Output the (X, Y) coordinate of the center of the cell containing the given text.  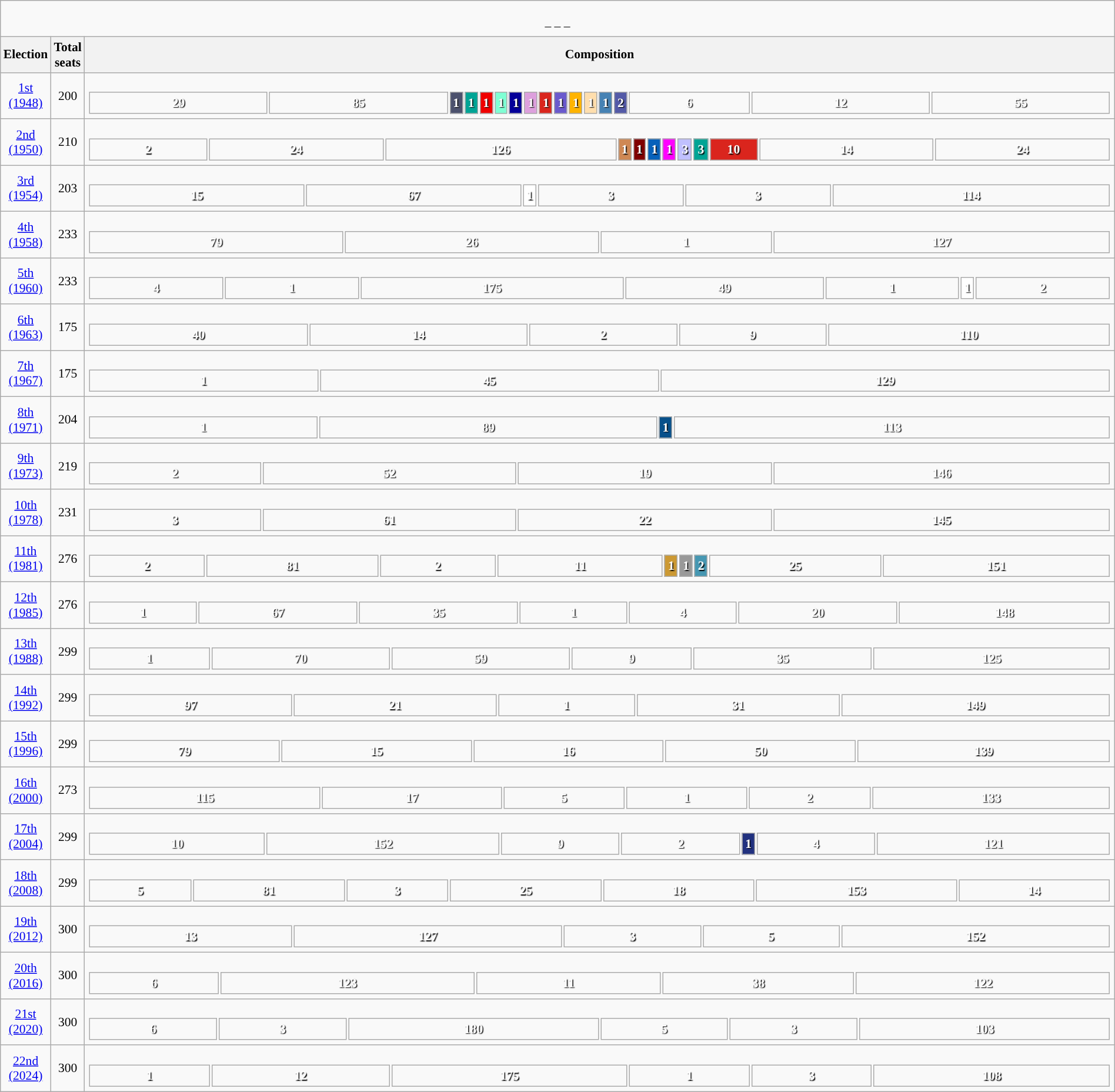
115 (205, 797)
29 85 1 1 1 1 1 1 1 1 1 1 1 2 6 12 55 (600, 95)
123 (348, 983)
126 (501, 149)
7th(1967) (26, 374)
19 (645, 474)
89 (488, 427)
19th(2012) (26, 929)
21 (395, 706)
31 (739, 706)
61 (389, 520)
8th(1971) (26, 420)
85 (359, 103)
203 (67, 188)
108 (992, 1076)
15th(1996) (26, 744)
45 (489, 381)
200 (67, 95)
121 (993, 844)
17th(2004) (26, 836)
12th(1985) (26, 606)
148 (1004, 613)
29 (179, 103)
273 (67, 790)
133 (991, 797)
18th(2008) (26, 883)
13 (191, 936)
16th(2000) (26, 790)
97 21 1 31 149 (600, 697)
50 (761, 752)
15 67 1 3 3 114 (600, 188)
20 (817, 613)
125 (992, 659)
40 (199, 335)
2 52 19 146 (600, 466)
22 (645, 520)
204 (67, 420)
49 (725, 288)
55 (1021, 103)
97 (191, 706)
6 123 11 38 122 (600, 976)
110 (969, 335)
40 14 2 9 110 (600, 327)
122 (983, 983)
149 (975, 706)
2 81 2 11 1 1 2 25 151 (600, 559)
6 3 180 5 3 103 (600, 1022)
17 (412, 797)
18 (679, 890)
2nd(1950) (26, 142)
146 (942, 474)
2 24 126 1 1 1 1 3 3 10 14 24 (600, 142)
3 61 22 145 (600, 513)
5 81 3 25 18 153 14 (600, 883)
22nd(2024) (26, 1068)
9th(1973) (26, 466)
52 (389, 474)
26 (472, 242)
11th(1981) (26, 559)
113 (892, 427)
6th(1963) (26, 327)
79 26 1 127 (600, 235)
16 (569, 752)
103 (984, 1029)
219 (67, 466)
59 (481, 659)
20th(2016) (26, 976)
1 12 175 1 3 108 (600, 1068)
3rd(1954) (26, 188)
Composition (600, 54)
14th(1992) (26, 697)
38 (759, 983)
4 1 175 49 1 1 2 (600, 281)
151 (996, 566)
114 (971, 195)
10 152 9 2 1 4 121 (600, 836)
115 17 5 1 2 133 (600, 790)
13th(1988) (26, 652)
180 (473, 1029)
231 (67, 513)
5th(1960) (26, 281)
10th(1978) (26, 513)
13 127 3 5 152 (600, 929)
139 (983, 752)
129 (885, 381)
1st(1948) (26, 95)
21st(2020) (26, 1022)
1 70 59 9 35 125 (600, 652)
4th(1958) (26, 235)
70 (301, 659)
1 89 1 113 (600, 420)
153 (856, 890)
– – – (557, 19)
210 (67, 142)
Totalseats (67, 54)
1 67 35 1 4 20 148 (600, 606)
145 (942, 520)
Election (26, 54)
1 45 129 (600, 374)
79 15 16 50 139 (600, 744)
